Find where the given text appears and provide that cell's center as [X, Y] coordinate. 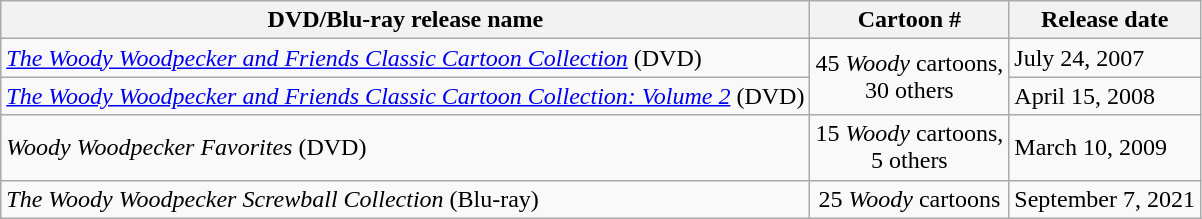
Woody Woodpecker Favorites (DVD) [406, 148]
April 15, 2008 [1105, 96]
25 Woody cartoons [910, 199]
Release date [1105, 20]
March 10, 2009 [1105, 148]
The Woody Woodpecker and Friends Classic Cartoon Collection: Volume 2 (DVD) [406, 96]
July 24, 2007 [1105, 58]
The Woody Woodpecker and Friends Classic Cartoon Collection (DVD) [406, 58]
DVD/Blu-ray release name [406, 20]
15 Woody cartoons, 5 others [910, 148]
Cartoon # [910, 20]
September 7, 2021 [1105, 199]
45 Woody cartoons, 30 others [910, 77]
The Woody Woodpecker Screwball Collection (Blu-ray) [406, 199]
